Return the [x, y] coordinate for the center point of the cell that contains the specified text.  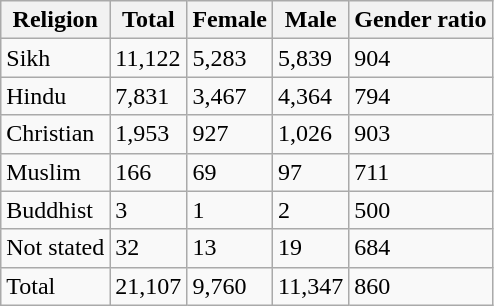
Gender ratio [420, 20]
69 [230, 172]
1,026 [311, 134]
21,107 [148, 286]
9,760 [230, 286]
711 [420, 172]
4,364 [311, 96]
2 [311, 210]
97 [311, 172]
3 [148, 210]
166 [148, 172]
Female [230, 20]
Muslim [56, 172]
903 [420, 134]
11,122 [148, 58]
860 [420, 286]
5,283 [230, 58]
500 [420, 210]
Male [311, 20]
11,347 [311, 286]
Not stated [56, 248]
3,467 [230, 96]
1,953 [148, 134]
19 [311, 248]
684 [420, 248]
Buddhist [56, 210]
Religion [56, 20]
794 [420, 96]
1 [230, 210]
5,839 [311, 58]
32 [148, 248]
7,831 [148, 96]
927 [230, 134]
Hindu [56, 96]
904 [420, 58]
13 [230, 248]
Christian [56, 134]
Sikh [56, 58]
